For the text-containing cell, return its midpoint in [x, y] coordinate format. 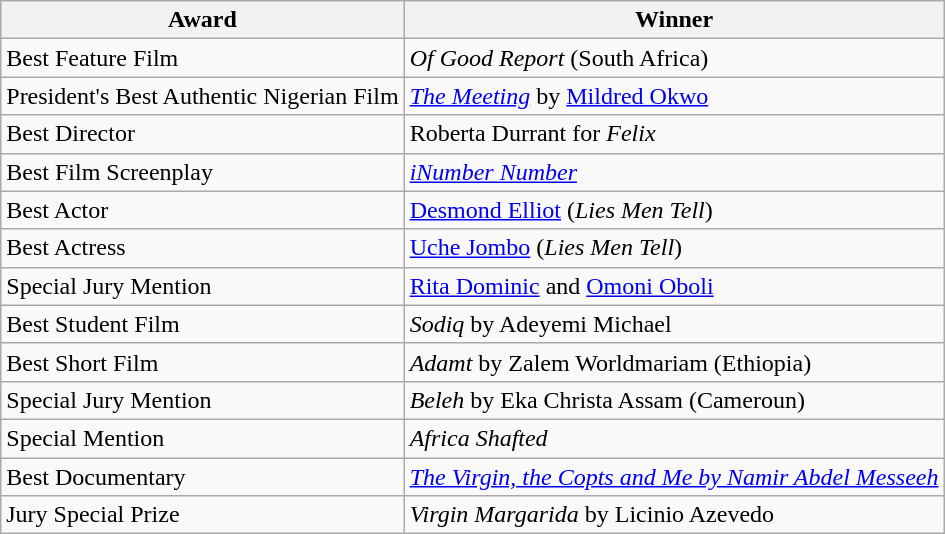
Of Good Report (South Africa) [674, 58]
Roberta Durrant for Felix [674, 134]
iNumber Number [674, 172]
The Virgin, the Copts and Me by Namir Abdel Messeeh [674, 477]
Sodiq by Adeyemi Michael [674, 324]
Africa Shafted [674, 438]
Best Director [202, 134]
Best Short Film [202, 362]
Uche Jombo (Lies Men Tell) [674, 248]
Best Student Film [202, 324]
Best Film Screenplay [202, 172]
Virgin Margarida by Licinio Azevedo [674, 515]
Best Actress [202, 248]
Rita Dominic and Omoni Oboli [674, 286]
Beleh by Eka Christa Assam (Cameroun) [674, 400]
Desmond Elliot (Lies Men Tell) [674, 210]
Award [202, 20]
Special Mention [202, 438]
Best Actor [202, 210]
Best Feature Film [202, 58]
Winner [674, 20]
Jury Special Prize [202, 515]
Best Documentary [202, 477]
President's Best Authentic Nigerian Film [202, 96]
Adamt by Zalem Worldmariam (Ethiopia) [674, 362]
The Meeting by Mildred Okwo [674, 96]
